Return the [X, Y] coordinate for the center point of the cell that contains the specified text.  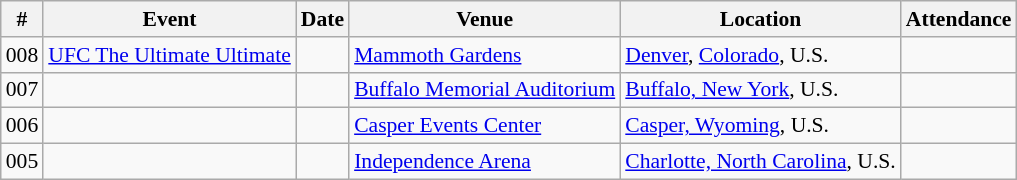
007 [22, 90]
Charlotte, North Carolina, U.S. [760, 162]
Mammoth Gardens [484, 55]
Event [170, 19]
Attendance [959, 19]
008 [22, 55]
Casper, Wyoming, U.S. [760, 126]
Venue [484, 19]
005 [22, 162]
Independence Arena [484, 162]
Date [322, 19]
Denver, Colorado, U.S. [760, 55]
Casper Events Center [484, 126]
UFC The Ultimate Ultimate [170, 55]
# [22, 19]
Buffalo Memorial Auditorium [484, 90]
006 [22, 126]
Buffalo, New York, U.S. [760, 90]
Location [760, 19]
